Find where the given text appears and provide that cell's center as (x, y) coordinate. 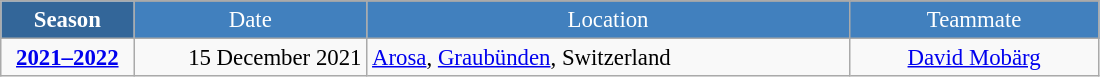
Date (250, 20)
Arosa, Graubünden, Switzerland (608, 58)
Teammate (974, 20)
David Mobärg (974, 58)
2021–2022 (68, 58)
Location (608, 20)
Season (68, 20)
15 December 2021 (250, 58)
